For the text-containing cell, return its midpoint in [x, y] coordinate format. 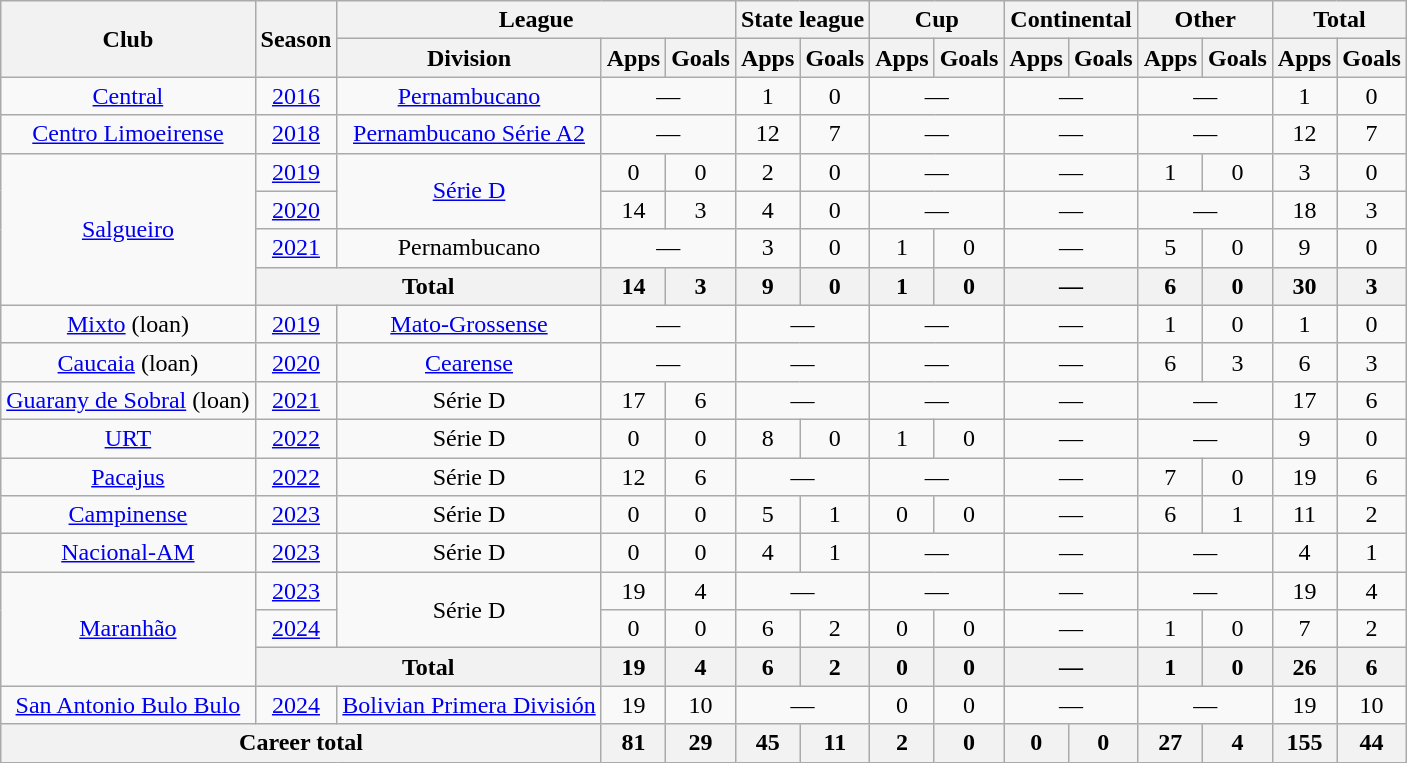
Season [296, 39]
44 [1372, 743]
29 [701, 743]
Central [128, 96]
Guarany de Sobral (loan) [128, 400]
27 [1170, 743]
Club [128, 39]
Cup [937, 20]
Mixto (loan) [128, 324]
81 [633, 743]
2018 [296, 134]
Other [1205, 20]
26 [1304, 667]
League [536, 20]
Pacajus [128, 477]
Continental [1071, 20]
Bolivian Primera División [469, 705]
8 [767, 438]
Maranhão [128, 629]
Mato-Grossense [469, 324]
Caucaia (loan) [128, 362]
Career total [301, 743]
Cearense [469, 362]
18 [1304, 210]
Pernambucano Série A2 [469, 134]
45 [767, 743]
Centro Limoeirense [128, 134]
Salgueiro [128, 229]
San Antonio Bulo Bulo [128, 705]
Nacional-AM [128, 553]
Campinense [128, 515]
155 [1304, 743]
Division [469, 58]
30 [1304, 286]
URT [128, 438]
State league [802, 20]
2016 [296, 96]
